Identify which cell holds the provided text, then report its (X, Y) central coordinate. 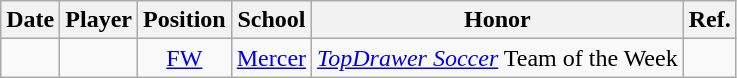
School (271, 20)
Position (184, 20)
TopDrawer Soccer Team of the Week (498, 58)
Mercer (271, 58)
FW (184, 58)
Ref. (710, 20)
Date (30, 20)
Player (99, 20)
Honor (498, 20)
